Identify which cell holds the provided text, then report its [x, y] central coordinate. 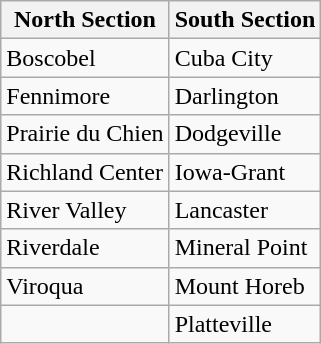
Dodgeville [245, 134]
Cuba City [245, 58]
Mount Horeb [245, 286]
South Section [245, 20]
Riverdale [85, 248]
River Valley [85, 210]
Darlington [245, 96]
Lancaster [245, 210]
Fennimore [85, 96]
Viroqua [85, 286]
Boscobel [85, 58]
Platteville [245, 324]
Prairie du Chien [85, 134]
Iowa-Grant [245, 172]
Mineral Point [245, 248]
Richland Center [85, 172]
North Section [85, 20]
